Determine the (X, Y) coordinate at the center of the cell enclosing the given text.  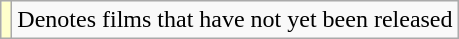
Denotes films that have not yet been released (235, 20)
